Identify which cell holds the provided text, then report its (X, Y) central coordinate. 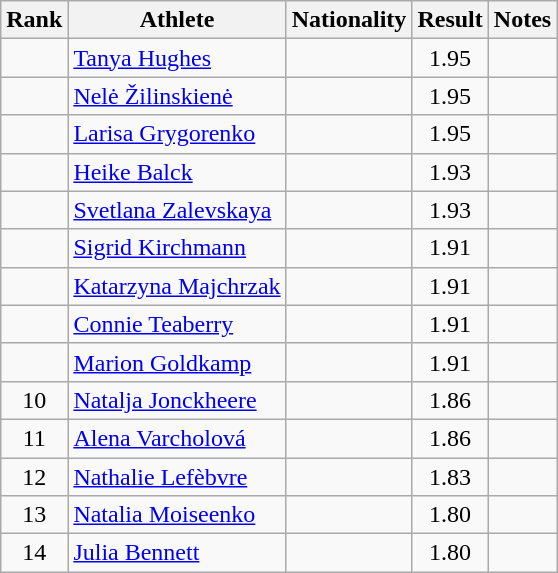
Result (450, 20)
1.83 (450, 477)
Rank (34, 20)
Katarzyna Majchrzak (177, 286)
Nelė Žilinskienė (177, 96)
Svetlana Zalevskaya (177, 210)
Heike Balck (177, 172)
Larisa Grygorenko (177, 134)
Nathalie Lefèbvre (177, 477)
Nationality (349, 20)
10 (34, 400)
14 (34, 553)
Alena Varcholová (177, 438)
13 (34, 515)
Tanya Hughes (177, 58)
Natalja Jonckheere (177, 400)
12 (34, 477)
Natalia Moiseenko (177, 515)
11 (34, 438)
Julia Bennett (177, 553)
Marion Goldkamp (177, 362)
Sigrid Kirchmann (177, 248)
Notes (522, 20)
Connie Teaberry (177, 324)
Athlete (177, 20)
